Locate the cell with the specified text and output its [X, Y] center coordinate. 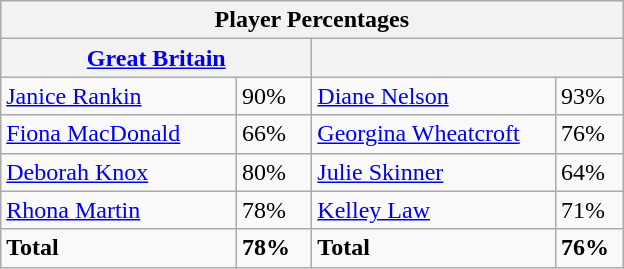
Great Britain [156, 58]
Georgina Wheatcroft [434, 134]
64% [588, 172]
66% [274, 134]
Kelley Law [434, 210]
90% [274, 96]
Diane Nelson [434, 96]
Janice Rankin [119, 96]
Fiona MacDonald [119, 134]
Deborah Knox [119, 172]
Julie Skinner [434, 172]
93% [588, 96]
80% [274, 172]
71% [588, 210]
Rhona Martin [119, 210]
Player Percentages [312, 20]
